Provide the (x, y) coordinate of the cell's center where the given text is located.  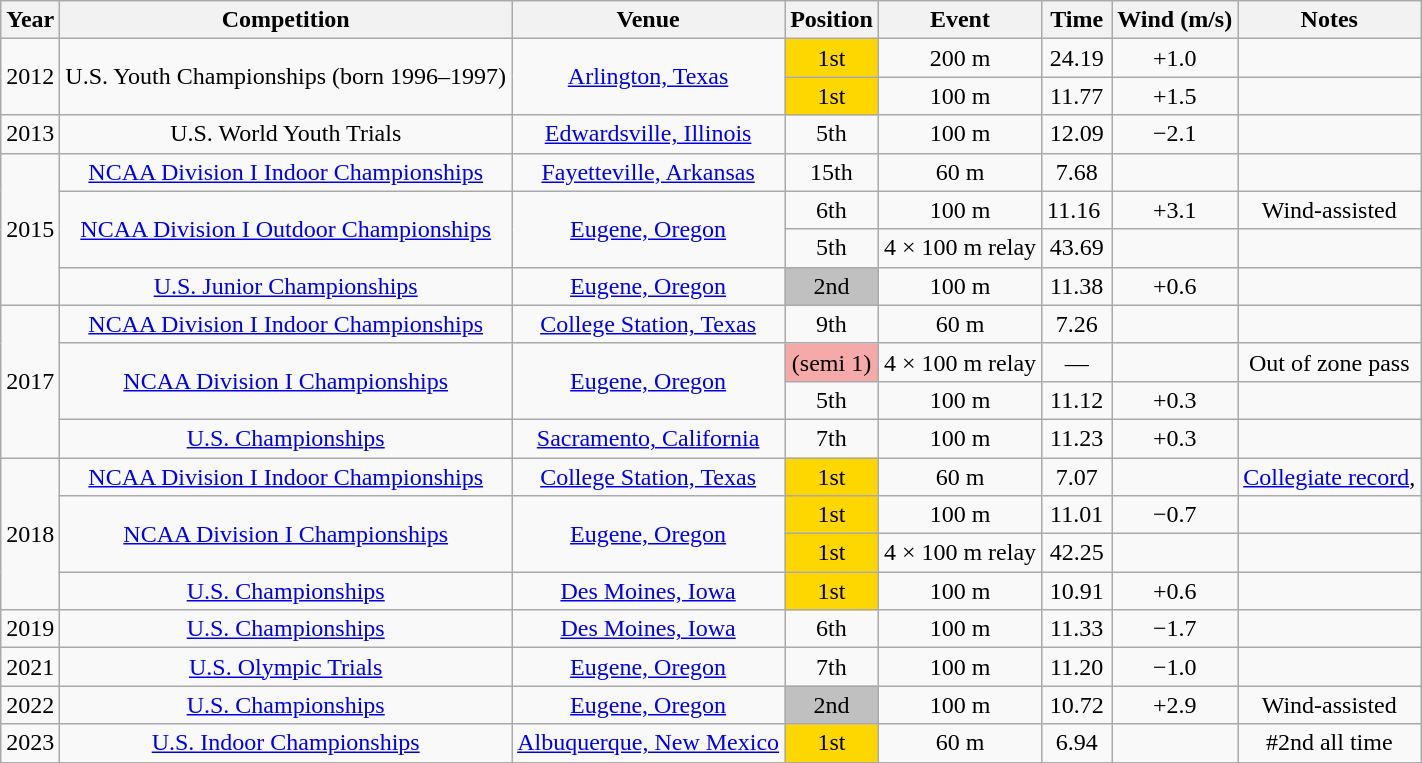
Sacramento, California (648, 438)
200 m (960, 58)
7.07 (1077, 477)
Competition (286, 20)
U.S. Youth Championships (born 1996–1997) (286, 77)
Time (1077, 20)
43.69 (1077, 248)
Out of zone pass (1330, 362)
NCAA Division I Outdoor Championships (286, 229)
11.12 (1077, 400)
Event (960, 20)
+1.0 (1175, 58)
10.72 (1077, 705)
42.25 (1077, 553)
Fayetteville, Arkansas (648, 172)
Year (30, 20)
2022 (30, 705)
#2nd all time (1330, 743)
7.26 (1077, 324)
+2.9 (1175, 705)
2019 (30, 629)
U.S. Indoor Championships (286, 743)
Venue (648, 20)
Albuquerque, New Mexico (648, 743)
11.01 (1077, 515)
15th (832, 172)
6.94 (1077, 743)
−2.1 (1175, 134)
2021 (30, 667)
−1.7 (1175, 629)
11.20 (1077, 667)
Collegiate record, (1330, 477)
2023 (30, 743)
Position (832, 20)
Arlington, Texas (648, 77)
Notes (1330, 20)
+1.5 (1175, 96)
U.S. Junior Championships (286, 286)
12.09 (1077, 134)
2017 (30, 381)
11.77 (1077, 96)
11.23 (1077, 438)
2018 (30, 534)
Wind (m/s) (1175, 20)
2013 (30, 134)
11.16 (1077, 210)
24.19 (1077, 58)
7.68 (1077, 172)
11.38 (1077, 286)
−1.0 (1175, 667)
10.91 (1077, 591)
+3.1 (1175, 210)
U.S. Olympic Trials (286, 667)
9th (832, 324)
U.S. World Youth Trials (286, 134)
(semi 1) (832, 362)
Edwardsville, Illinois (648, 134)
2015 (30, 229)
— (1077, 362)
11.33 (1077, 629)
2012 (30, 77)
−0.7 (1175, 515)
